Return the (X, Y) coordinate for the center point of the cell that contains the specified text.  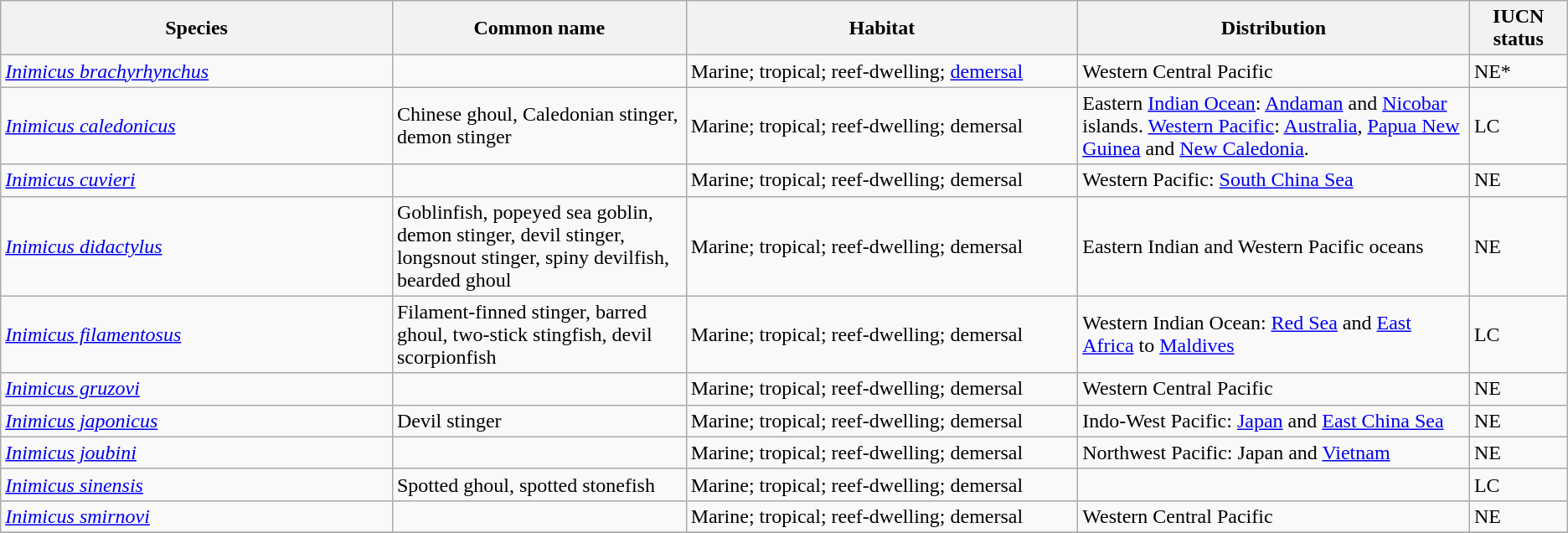
Inimicus filamentosus (197, 334)
Inimicus didactylus (197, 246)
Chinese ghoul, Caledonian stinger, demon stinger (539, 126)
Spotted ghoul, spotted stonefish (539, 484)
Inimicus caledonicus (197, 126)
Eastern Indian Ocean: Andaman and Nicobar islands. Western Pacific: Australia, Papua New Guinea and New Caledonia. (1274, 126)
IUCN status (1518, 28)
Common name (539, 28)
Distribution (1274, 28)
Inimicus joubini (197, 453)
Goblinfish, popeyed sea goblin, demon stinger, devil stinger, longsnout stinger, spiny devilfish, bearded ghoul (539, 246)
Western Indian Ocean: Red Sea and East Africa to Maldives (1274, 334)
Eastern Indian and Western Pacific oceans (1274, 246)
Devil stinger (539, 421)
Filament-finned stinger, barred ghoul, two-stick stingfish, devil scorpionfish (539, 334)
Northwest Pacific: Japan and Vietnam (1274, 453)
Inimicus cuvieri (197, 180)
Inimicus japonicus (197, 421)
Inimicus smirnovi (197, 516)
Western Pacific: South China Sea (1274, 180)
Habitat (882, 28)
Inimicus gruzovi (197, 389)
Indo-West Pacific: Japan and East China Sea (1274, 421)
Inimicus sinensis (197, 484)
Species (197, 28)
Inimicus brachyrhynchus (197, 71)
NE* (1518, 71)
